Return the [x, y] coordinate for the center point of the cell that contains the specified text.  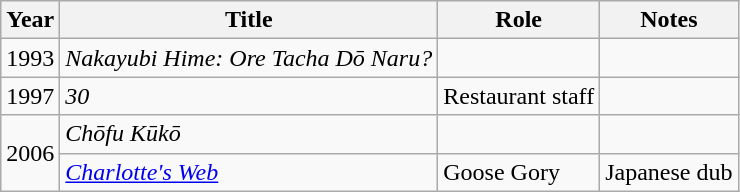
Role [519, 20]
1993 [30, 58]
Notes [669, 20]
Goose Gory [519, 172]
Title [249, 20]
2006 [30, 153]
30 [249, 96]
Restaurant staff [519, 96]
1997 [30, 96]
Charlotte's Web [249, 172]
Year [30, 20]
Japanese dub [669, 172]
Chōfu Kūkō [249, 134]
Nakayubi Hime: Ore Tacha Dō Naru? [249, 58]
